Extract the [x, y] coordinate from the center of the cell holding the provided text.  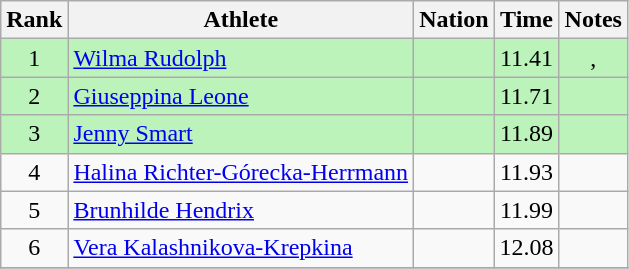
Giuseppina Leone [241, 96]
Time [526, 20]
12.08 [526, 248]
Athlete [241, 20]
Halina Richter-Górecka-Herrmann [241, 172]
11.89 [526, 134]
Rank [34, 20]
1 [34, 58]
2 [34, 96]
11.71 [526, 96]
11.41 [526, 58]
, [593, 58]
Wilma Rudolph [241, 58]
Nation [454, 20]
Notes [593, 20]
Vera Kalashnikova-Krepkina [241, 248]
Brunhilde Hendrix [241, 210]
6 [34, 248]
4 [34, 172]
5 [34, 210]
11.93 [526, 172]
11.99 [526, 210]
3 [34, 134]
Jenny Smart [241, 134]
